Locate the cell with the specified text and output its (X, Y) center coordinate. 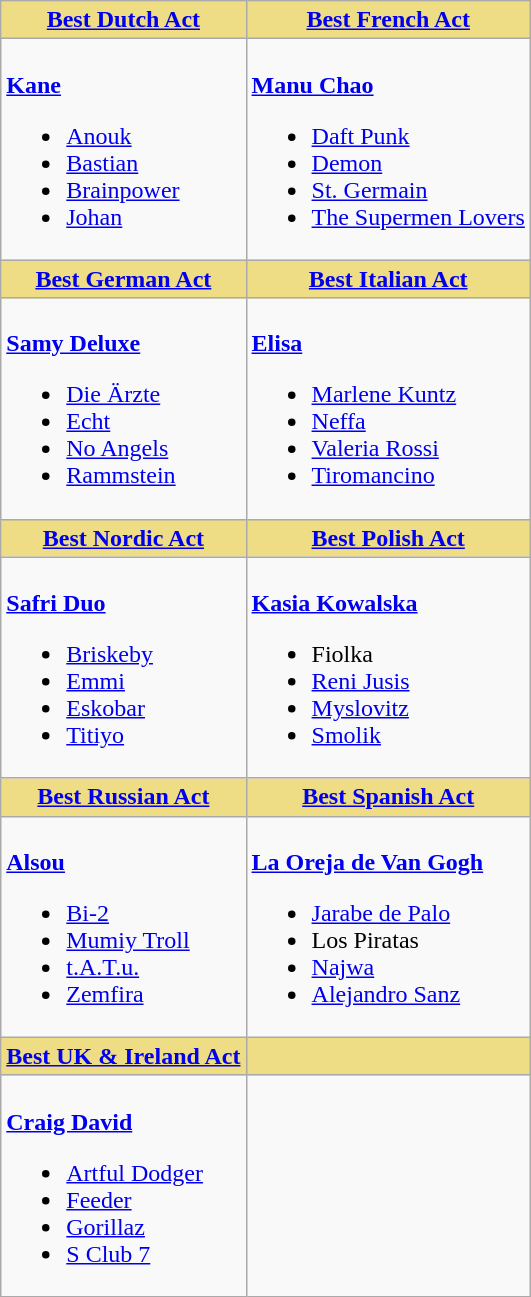
Best Dutch Act (124, 20)
ElisaMarlene KuntzNeffaValeria RossiTiromancino (388, 408)
Best German Act (124, 279)
Best UK & Ireland Act (124, 1056)
Best Italian Act (388, 279)
Manu ChaoDaft PunkDemonSt. GermainThe Supermen Lovers (388, 150)
Craig DavidArtful DodgerFeederGorillazS Club 7 (124, 1186)
Best Spanish Act (388, 797)
KaneAnoukBastianBrainpowerJohan (124, 150)
Kasia KowalskaFiolkaReni JusisMyslovitzSmolik (388, 668)
Samy DeluxeDie ÄrzteEchtNo AngelsRammstein (124, 408)
Best Nordic Act (124, 538)
AlsouBi-2Mumiy Trollt.A.T.u.Zemfira (124, 926)
Best Russian Act (124, 797)
La Oreja de Van GoghJarabe de PaloLos PiratasNajwaAlejandro Sanz (388, 926)
Best Polish Act (388, 538)
Best French Act (388, 20)
Safri DuoBriskebyEmmiEskobarTitiyo (124, 668)
